Return the (X, Y) coordinate for the center point of the cell that contains the specified text.  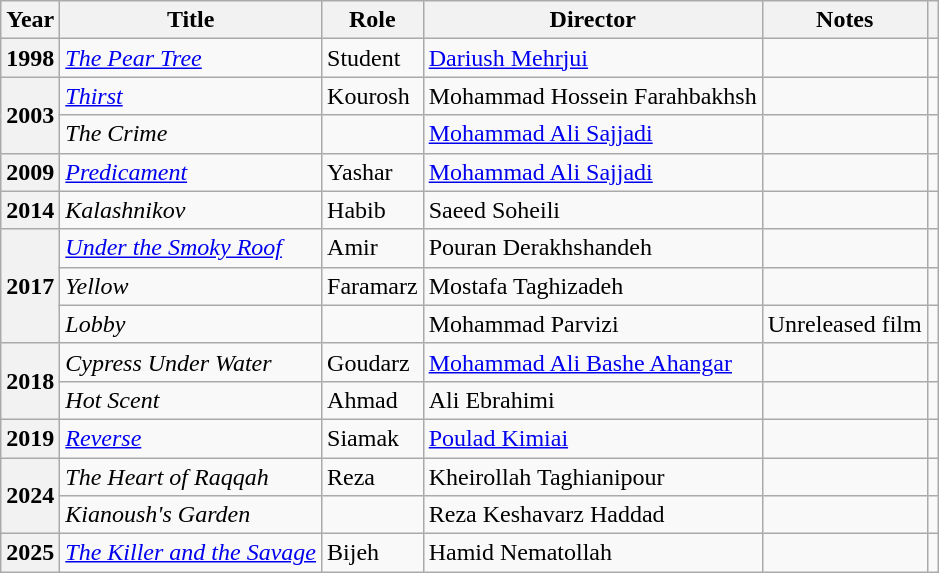
Predicament (191, 172)
Saeed Soheili (592, 210)
Pouran Derakhshandeh (592, 248)
1998 (30, 58)
Reverse (191, 438)
Cypress Under Water (191, 362)
Ali Ebrahimi (592, 400)
The Killer and the Savage (191, 553)
Role (373, 20)
Unreleased film (844, 324)
Bijeh (373, 553)
Reza Keshavarz Haddad (592, 515)
2014 (30, 210)
Goudarz (373, 362)
Notes (844, 20)
Ahmad (373, 400)
Mohammad Parvizi (592, 324)
The Pear Tree (191, 58)
2003 (30, 115)
Kianoush's Garden (191, 515)
Under the Smoky Roof (191, 248)
Hot Scent (191, 400)
2025 (30, 553)
Thirst (191, 96)
Mohammad Hossein Farahbakhsh (592, 96)
Amir (373, 248)
Poulad Kimiai (592, 438)
Yellow (191, 286)
Faramarz (373, 286)
2017 (30, 286)
Lobby (191, 324)
Reza (373, 477)
Yashar (373, 172)
2009 (30, 172)
2018 (30, 381)
Mostafa Taghizadeh (592, 286)
The Heart of Raqqah (191, 477)
Hamid Nematollah (592, 553)
Siamak (373, 438)
Director (592, 20)
Kourosh (373, 96)
Title (191, 20)
Year (30, 20)
Kalashnikov (191, 210)
Mohammad Ali Bashe Ahangar (592, 362)
Kheirollah Taghianipour (592, 477)
Habib (373, 210)
2019 (30, 438)
2024 (30, 496)
Dariush Mehrjui (592, 58)
Student (373, 58)
The Crime (191, 134)
